Search for the cell housing the specified text and yield its [X, Y] center coordinate. 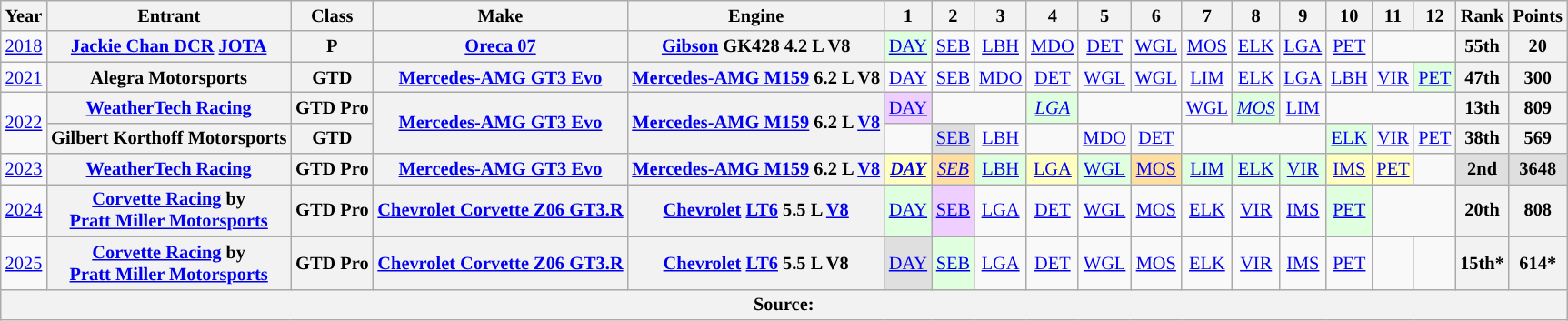
9 [1303, 15]
2023 [24, 169]
2nd [1482, 169]
20 [1538, 46]
11 [1393, 15]
2025 [24, 263]
47th [1482, 77]
1 [908, 15]
300 [1538, 77]
Class [332, 15]
3648 [1538, 169]
10 [1349, 15]
Gibson GK428 4.2 L V8 [755, 46]
Rank [1482, 15]
38th [1482, 138]
Oreca 07 [500, 46]
Source: [784, 305]
55th [1482, 46]
Points [1538, 15]
Jackie Chan DCR JOTA [169, 46]
2 [953, 15]
2018 [24, 46]
20th [1482, 210]
Entrant [169, 15]
Make [500, 15]
809 [1538, 107]
569 [1538, 138]
2024 [24, 210]
P [332, 46]
Gilbert Korthoff Motorsports [169, 138]
15th* [1482, 263]
Alegra Motorsports [169, 77]
614* [1538, 263]
2022 [24, 122]
Year [24, 15]
13th [1482, 107]
4 [1053, 15]
6 [1156, 15]
2021 [24, 77]
Engine [755, 15]
3 [1000, 15]
7 [1207, 15]
12 [1434, 15]
5 [1104, 15]
808 [1538, 210]
8 [1256, 15]
